Determine the (x, y) coordinate at the center of the cell enclosing the given text.  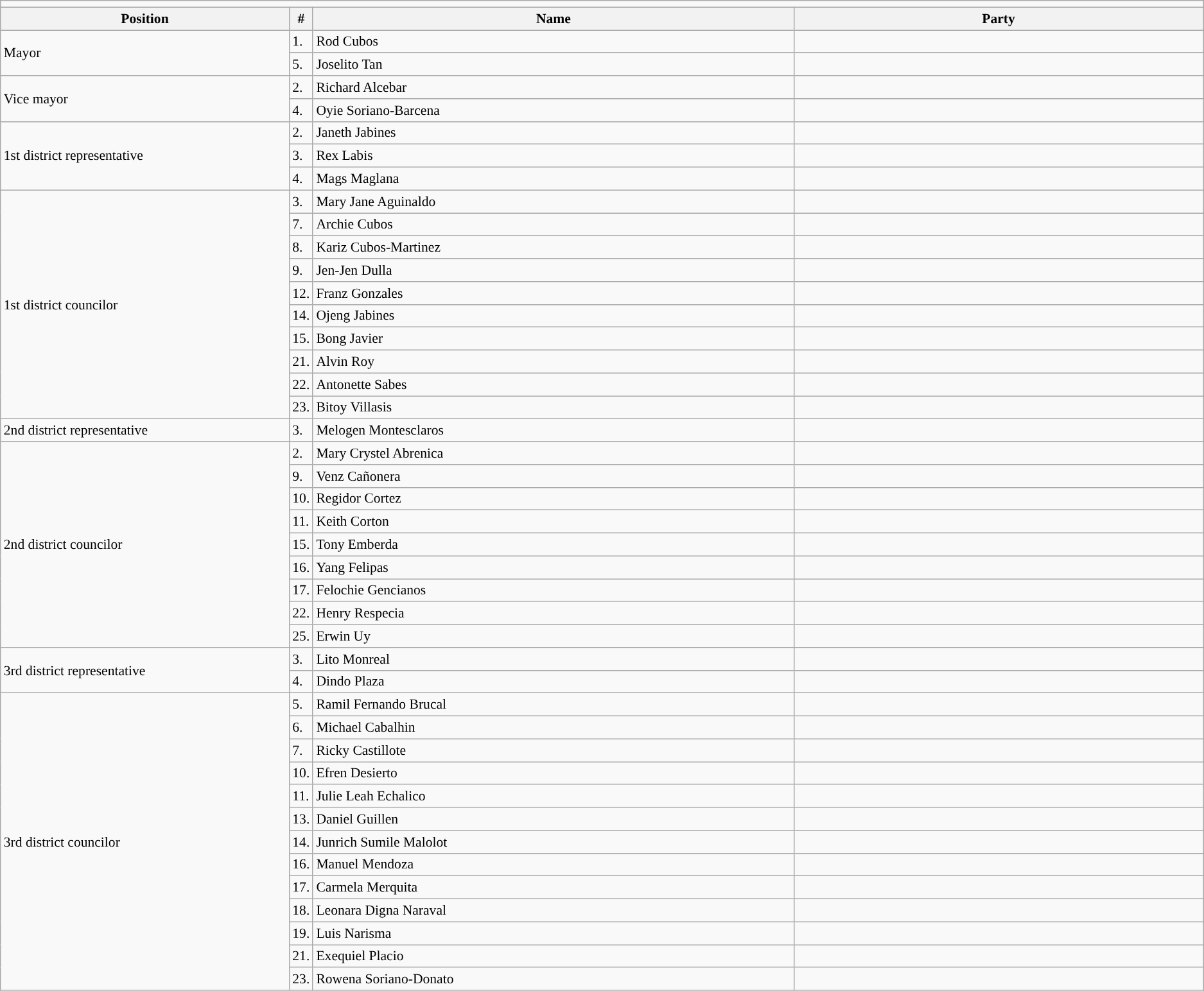
Janeth Jabines (554, 133)
Efren Desierto (554, 773)
Rowena Soriano-Donato (554, 979)
Dindo Plaza (554, 682)
19. (301, 933)
Franz Gonzales (554, 293)
25. (301, 636)
Bitoy Villasis (554, 408)
Rod Cubos (554, 42)
Luis Narisma (554, 933)
Bong Javier (554, 339)
Mary Crystel Abrenica (554, 453)
Manuel Mendoza (554, 865)
Julie Leah Echalico (554, 797)
Henry Respecia (554, 614)
Leonara Digna Naraval (554, 911)
Richard Alcebar (554, 87)
Lito Monreal (554, 659)
Joselito Tan (554, 65)
Carmela Merquita (554, 888)
Felochie Gencianos (554, 590)
Mary Jane Aguinaldo (554, 202)
2nd district representative (145, 431)
1st district councilor (145, 304)
12. (301, 293)
Yang Felipas (554, 567)
Erwin Uy (554, 636)
Regidor Cortez (554, 499)
Antonette Sabes (554, 384)
Ojeng Jabines (554, 316)
Party (999, 19)
6. (301, 728)
Venz Cañonera (554, 476)
8. (301, 248)
Exequiel Placio (554, 956)
3rd district councilor (145, 842)
Oyie Soriano-Barcena (554, 110)
13. (301, 819)
18. (301, 911)
Rex Labis (554, 156)
1. (301, 42)
Daniel Guillen (554, 819)
Alvin Roy (554, 362)
Ramil Fernando Brucal (554, 705)
Kariz Cubos-Martinez (554, 248)
3rd district representative (145, 670)
Mags Maglana (554, 179)
Name (554, 19)
Jen-Jen Dulla (554, 270)
Position (145, 19)
1st district representative (145, 155)
Junrich Sumile Malolot (554, 842)
Ricky Castillote (554, 750)
Mayor (145, 53)
2nd district councilor (145, 544)
Michael Cabalhin (554, 728)
# (301, 19)
Vice mayor (145, 99)
Tony Emberda (554, 545)
Archie Cubos (554, 225)
Melogen Montesclaros (554, 431)
Keith Corton (554, 522)
